Find where the given text appears and provide that cell's center as (X, Y) coordinate. 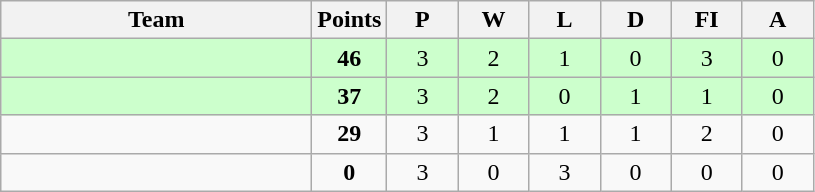
29 (350, 134)
L (564, 20)
Team (156, 20)
46 (350, 58)
FI (706, 20)
Points (350, 20)
P (422, 20)
A (778, 20)
W (494, 20)
37 (350, 96)
D (636, 20)
